From the cell containing the given text, extract its center point as [x, y] coordinate. 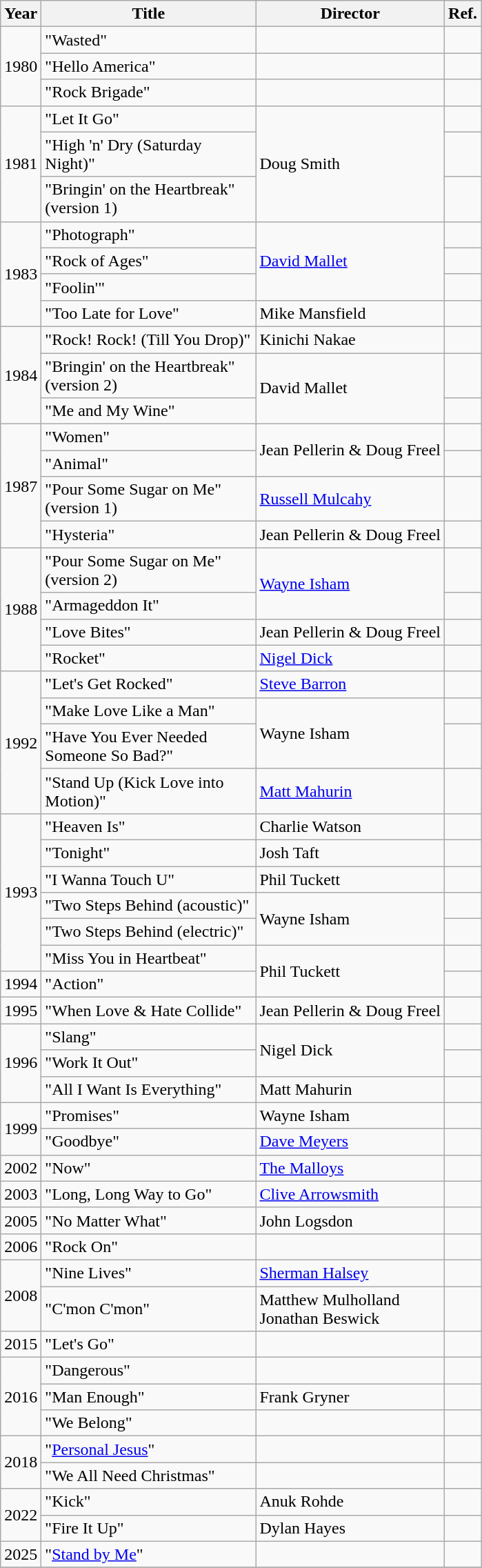
"Work It Out" [149, 1063]
2018 [21, 1462]
"We Belong" [149, 1423]
1992 [21, 742]
"Miss You in Heartbeat" [149, 958]
"Rocket" [149, 658]
"Let's Go" [149, 1344]
Russell Mulcahy [350, 499]
"Have You Ever Needed Someone So Bad?" [149, 746]
Dave Meyers [350, 1142]
"Too Late for Love" [149, 313]
"Tonight" [149, 853]
1981 [21, 163]
1980 [21, 66]
"Rock On" [149, 1247]
"No Matter What" [149, 1220]
Clive Arrowsmith [350, 1194]
"I Wanna Touch U" [149, 880]
"Promises" [149, 1115]
Year [21, 14]
Steve Barron [350, 684]
"Dangerous" [149, 1371]
"Action" [149, 984]
"High 'n' Dry (Saturday Night)" [149, 155]
Dylan Hayes [350, 1528]
Charlie Watson [350, 826]
1993 [21, 892]
2006 [21, 1247]
"Stand Up (Kick Love into Motion)" [149, 791]
1999 [21, 1129]
"Love Bites" [149, 632]
"Bringin' on the Heartbreak" (version 2) [149, 375]
"Pour Some Sugar on Me"(version 2) [149, 570]
"Rock! Rock! (Till You Drop)" [149, 339]
John Logsdon [350, 1220]
"Armageddon It" [149, 606]
2005 [21, 1220]
"When Love & Hate Collide" [149, 1011]
1988 [21, 610]
"All I Want Is Everything" [149, 1089]
Ref. [463, 14]
"Nine Lives" [149, 1273]
"Two Steps Behind (acoustic)" [149, 906]
1987 [21, 486]
"Let It Go" [149, 119]
2022 [21, 1515]
"Goodbye" [149, 1142]
"Make Love Like a Man" [149, 711]
"We All Need Christmas" [149, 1476]
"Two Steps Behind (electric)" [149, 932]
2016 [21, 1397]
Anuk Rohde [350, 1502]
"C'mon C'mon" [149, 1308]
"Now" [149, 1168]
"Let's Get Rocked" [149, 684]
2025 [21, 1554]
"Hysteria" [149, 535]
"Long, Long Way to Go" [149, 1194]
Doug Smith [350, 163]
"Hello America" [149, 66]
"Slang" [149, 1037]
Mike Mansfield [350, 313]
Title [149, 14]
1984 [21, 375]
"Heaven Is" [149, 826]
"Man Enough" [149, 1397]
"Me and My Wine" [149, 411]
"Animal" [149, 464]
The Malloys [350, 1168]
2015 [21, 1344]
1995 [21, 1011]
Sherman Halsey [350, 1273]
"Stand by Me" [149, 1554]
"Women" [149, 437]
1983 [21, 274]
"Foolin'" [149, 287]
"Personal Jesus" [149, 1449]
Frank Gryner [350, 1397]
2003 [21, 1194]
"Fire It Up" [149, 1528]
Director [350, 14]
"Pour Some Sugar on Me"(version 1) [149, 499]
Matthew MulhollandJonathan Beswick [350, 1308]
1996 [21, 1063]
"Photograph" [149, 235]
"Rock of Ages" [149, 261]
2002 [21, 1168]
"Bringin' on the Heartbreak" (version 1) [149, 199]
2008 [21, 1296]
Josh Taft [350, 853]
1994 [21, 984]
"Rock Brigade" [149, 92]
"Wasted" [149, 40]
Kinichi Nakae [350, 339]
"Kick" [149, 1502]
